Find where the given text appears and provide that cell's center as [X, Y] coordinate. 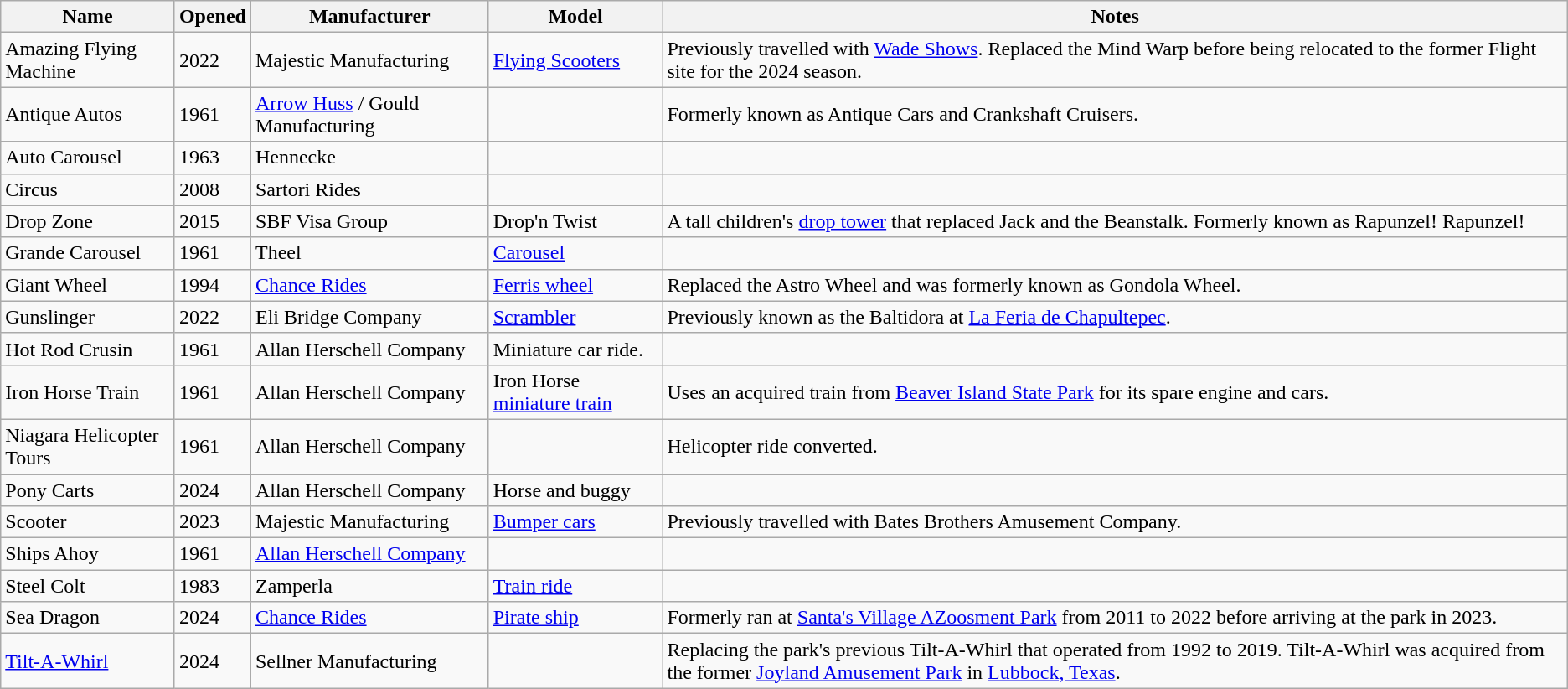
Gunslinger [88, 317]
Carousel [575, 253]
Model [575, 17]
Drop'n Twist [575, 221]
Ships Ahoy [88, 554]
Arrow Huss / Gould Manufacturing [369, 114]
Manufacturer [369, 17]
Bumper cars [575, 522]
Hennecke [369, 158]
Eli Bridge Company [369, 317]
Horse and buggy [575, 490]
Amazing Flying Machine [88, 60]
Drop Zone [88, 221]
Flying Scooters [575, 60]
Sea Dragon [88, 618]
SBF Visa Group [369, 221]
Tilt-A-Whirl [88, 661]
Train ride [575, 586]
Pirate ship [575, 618]
Circus [88, 189]
2023 [213, 522]
Previously known as the Baltidora at La Feria de Chapultepec. [1115, 317]
Helicopter ride converted. [1115, 446]
Uses an acquired train from Beaver Island State Park for its spare engine and cars. [1115, 392]
Ferris wheel [575, 285]
A tall children's drop tower that replaced Jack and the Beanstalk. Formerly known as Rapunzel! Rapunzel! [1115, 221]
Name [88, 17]
Giant Wheel [88, 285]
Sellner Manufacturing [369, 661]
Sartori Rides [369, 189]
1983 [213, 586]
1963 [213, 158]
Iron Horse Train [88, 392]
Replaced the Astro Wheel and was formerly known as Gondola Wheel. [1115, 285]
Pony Carts [88, 490]
1994 [213, 285]
2008 [213, 189]
Opened [213, 17]
Formerly known as Antique Cars and Crankshaft Cruisers. [1115, 114]
Zamperla [369, 586]
Miniature car ride. [575, 349]
Steel Colt [88, 586]
Formerly ran at Santa's Village AZoosment Park from 2011 to 2022 before arriving at the park in 2023. [1115, 618]
Auto Carousel [88, 158]
Notes [1115, 17]
Theel [369, 253]
2015 [213, 221]
Scooter [88, 522]
Antique Autos [88, 114]
Hot Rod Crusin [88, 349]
Grande Carousel [88, 253]
Scrambler [575, 317]
Iron Horse miniature train [575, 392]
Previously travelled with Bates Brothers Amusement Company. [1115, 522]
Previously travelled with Wade Shows. Replaced the Mind Warp before being relocated to the former Flight site for the 2024 season. [1115, 60]
Niagara Helicopter Tours [88, 446]
